Identify which cell holds the provided text, then report its [x, y] central coordinate. 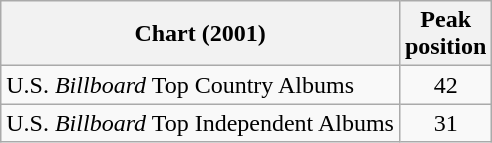
31 [445, 123]
Peakposition [445, 34]
Chart (2001) [200, 34]
U.S. Billboard Top Country Albums [200, 85]
42 [445, 85]
U.S. Billboard Top Independent Albums [200, 123]
